Pinpoint the cell where the given text exists, returning its [X, Y] midpoint coordinate. 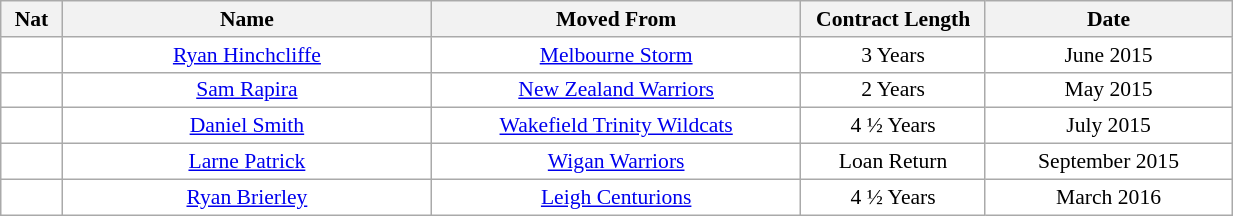
Leigh Centurions [616, 197]
New Zealand Warriors [616, 90]
Loan Return [894, 162]
Contract Length [894, 19]
March 2016 [1108, 197]
July 2015 [1108, 126]
Nat [32, 19]
Moved From [616, 19]
Name [246, 19]
3 Years [894, 55]
Wigan Warriors [616, 162]
September 2015 [1108, 162]
Wakefield Trinity Wildcats [616, 126]
June 2015 [1108, 55]
May 2015 [1108, 90]
2 Years [894, 90]
Sam Rapira [246, 90]
Daniel Smith [246, 126]
Larne Patrick [246, 162]
Ryan Hinchcliffe [246, 55]
Melbourne Storm [616, 55]
Ryan Brierley [246, 197]
Date [1108, 19]
